Identify which cell holds the provided text, then report its (x, y) central coordinate. 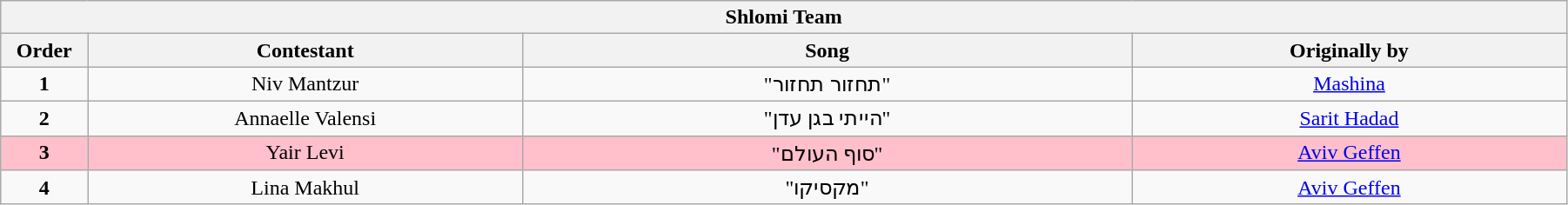
Niv Mantzur (305, 84)
"סוף העולם" (828, 153)
Lina Makhul (305, 188)
Song (828, 50)
Originally by (1349, 50)
Yair Levi (305, 153)
"מקסיקו" (828, 188)
1 (44, 84)
"תחזור תחזור" (828, 84)
Mashina (1349, 84)
Annaelle Valensi (305, 118)
Contestant (305, 50)
Order (44, 50)
2 (44, 118)
Shlomi Team (784, 17)
3 (44, 153)
4 (44, 188)
Sarit Hadad (1349, 118)
"הייתי בגן עדן" (828, 118)
